Return [X, Y] of the center of cell containing provided text 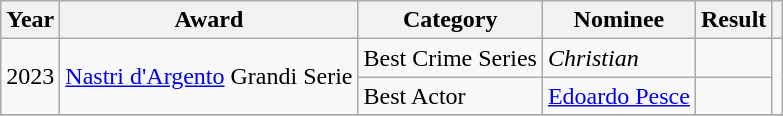
Result [733, 20]
Award [209, 20]
Nominee [618, 20]
Edoardo Pesce [618, 96]
2023 [30, 77]
Christian [618, 58]
Nastri d'Argento Grandi Serie [209, 77]
Year [30, 20]
Best Crime Series [450, 58]
Best Actor [450, 96]
Category [450, 20]
